Identify which cell holds the provided text, then report its [x, y] central coordinate. 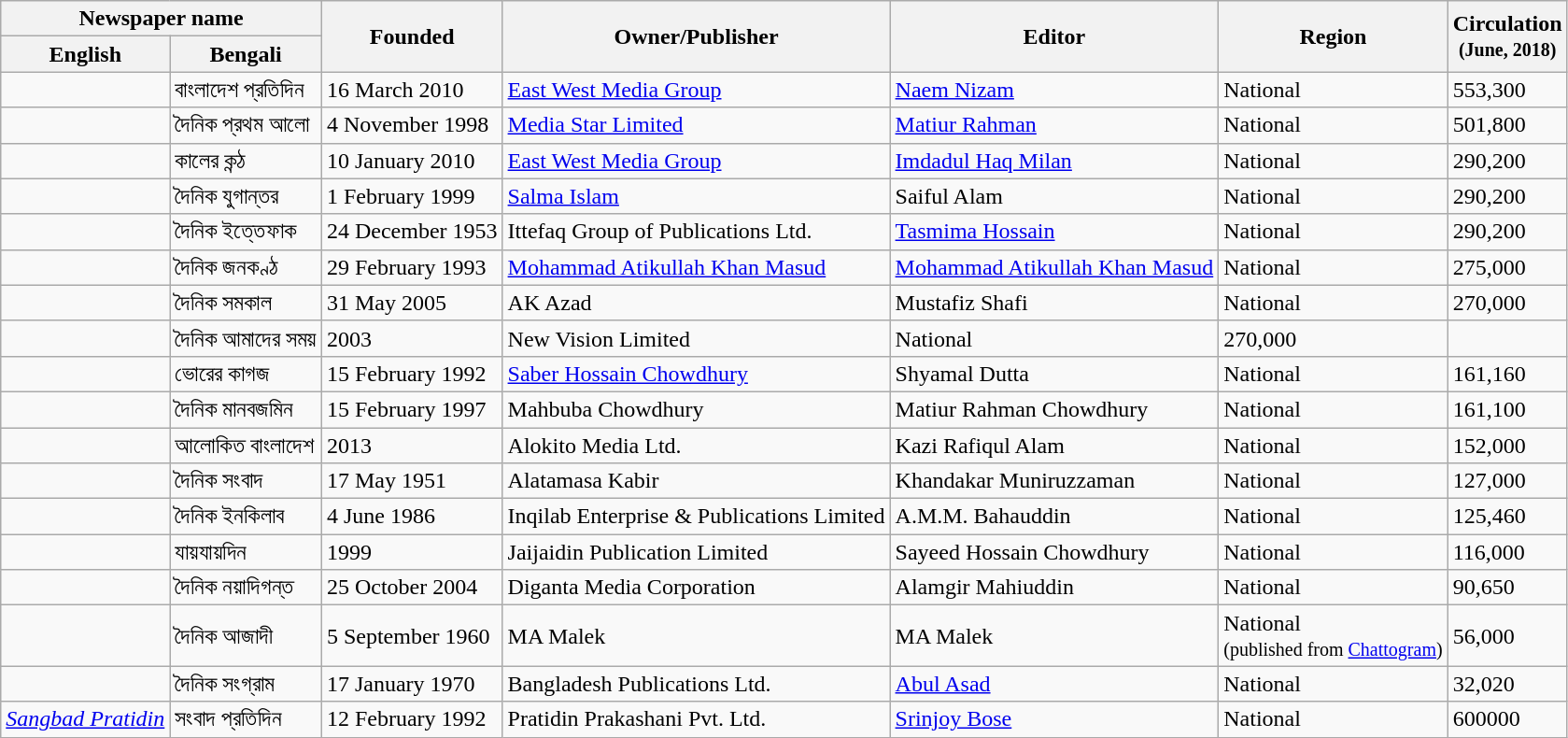
5 September 1960 [412, 635]
Matiur Rahman Chowdhury [1054, 409]
Saber Hossain Chowdhury [697, 374]
Sangbad Pratidin [86, 719]
A.M.M. Bahauddin [1054, 517]
Saiful Alam [1054, 196]
Bangladesh Publications Ltd. [697, 684]
দৈনিক আজাদী [247, 635]
Kazi Rafiqul Alam [1054, 446]
বাংলাদেশ প্রতিদিন [247, 90]
যায়যায়দিন [247, 552]
12 February 1992 [412, 719]
Salma Islam [697, 196]
161,160 [1507, 374]
32,020 [1507, 684]
Imdadul Haq Milan [1054, 161]
553,300 [1507, 90]
Region [1334, 36]
কালের কন্ঠ [247, 161]
116,000 [1507, 552]
24 December 1953 [412, 232]
Circulation (June, 2018) [1507, 36]
Alokito Media Ltd. [697, 446]
Newspaper name [162, 19]
29 February 1993 [412, 267]
Sayeed Hossain Chowdhury [1054, 552]
16 March 2010 [412, 90]
আলোকিত বাংলাদেশ [247, 446]
Abul Asad [1054, 684]
15 February 1997 [412, 409]
161,100 [1507, 409]
4 June 1986 [412, 517]
501,800 [1507, 125]
Alatamasa Kabir [697, 481]
Diganta Media Corporation [697, 588]
152,000 [1507, 446]
1999 [412, 552]
দৈনিক ইনকিলাব [247, 517]
10 January 2010 [412, 161]
দৈনিক সংবাদ [247, 481]
31 May 2005 [412, 303]
দৈনিক ইত্তেফাক [247, 232]
Jaijaidin Publication Limited [697, 552]
17 May 1951 [412, 481]
90,650 [1507, 588]
15 February 1992 [412, 374]
Naem Nizam [1054, 90]
Mahbuba Chowdhury [697, 409]
দৈনিক সমকাল [247, 303]
Editor [1054, 36]
127,000 [1507, 481]
Matiur Rahman [1054, 125]
Srinjoy Bose [1054, 719]
2003 [412, 338]
Tasmima Hossain [1054, 232]
দৈনিক সংগ্রাম [247, 684]
Khandakar Muniruzzaman [1054, 481]
দৈনিক যুগান্তর [247, 196]
4 November 1998 [412, 125]
2013 [412, 446]
275,000 [1507, 267]
দৈনিক নয়াদিগন্ত [247, 588]
দৈনিক জনকণ্ঠ [247, 267]
125,460 [1507, 517]
Mustafiz Shafi [1054, 303]
ভোরের কাগজ [247, 374]
English [86, 54]
দৈনিক আমাদের সময় [247, 338]
600000 [1507, 719]
Owner/Publisher [697, 36]
সংবাদ প্রতিদিন [247, 719]
56,000 [1507, 635]
AK Azad [697, 303]
25 October 2004 [412, 588]
17 January 1970 [412, 684]
Inqilab Enterprise & Publications Limited [697, 517]
Pratidin Prakashani Pvt. Ltd. [697, 719]
Alamgir Mahiuddin [1054, 588]
National (published from Chattogram) [1334, 635]
Founded [412, 36]
Ittefaq Group of Publications Ltd. [697, 232]
Media Star Limited [697, 125]
New Vision Limited [697, 338]
1 February 1999 [412, 196]
দৈনিক প্রথম আলো [247, 125]
Bengali [247, 54]
দৈনিক মানবজমিন [247, 409]
Shyamal Dutta [1054, 374]
